Return the [x, y] coordinate for the center point of the cell that contains the specified text.  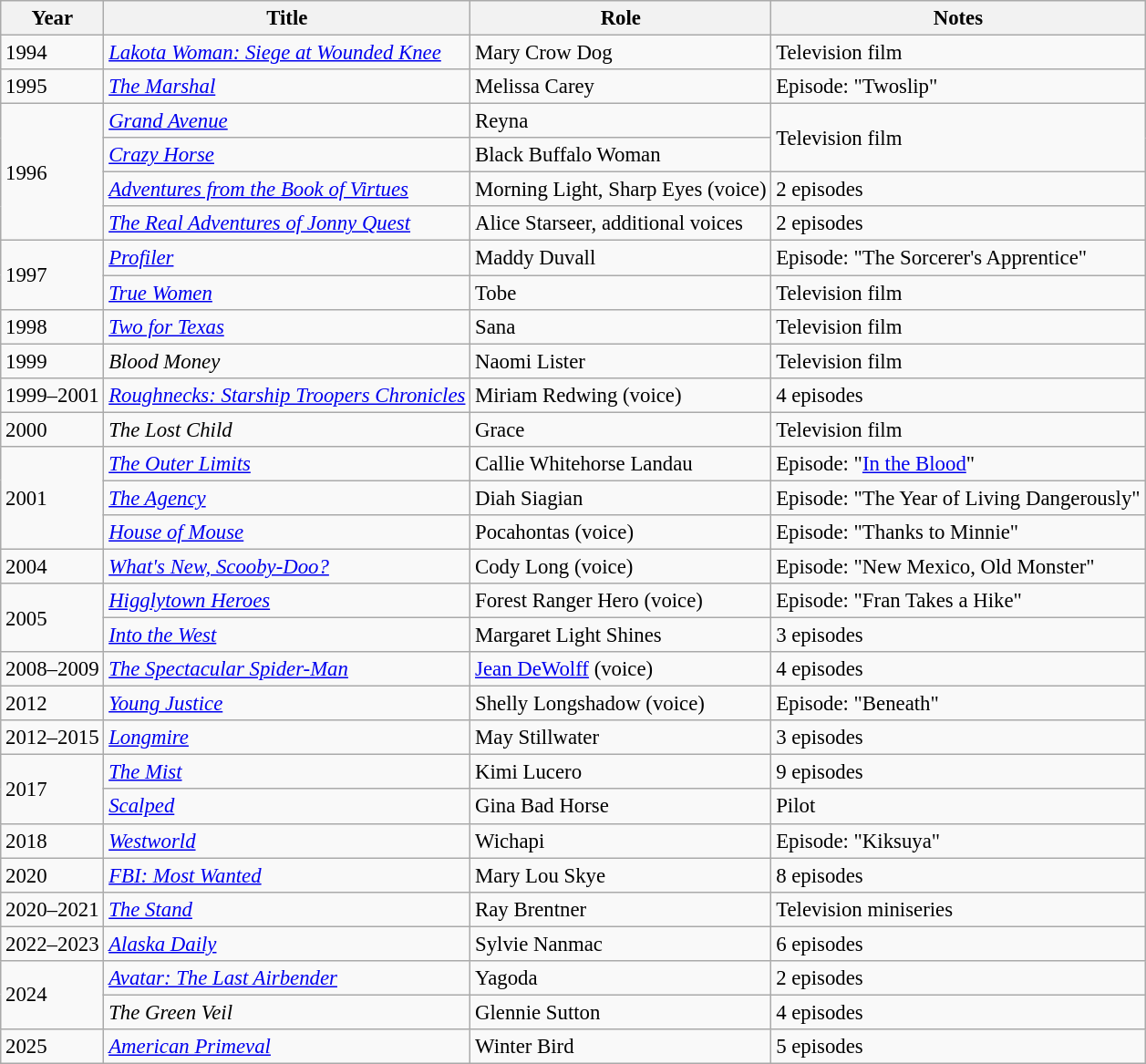
6 episodes [958, 944]
The Spectacular Spider-Man [287, 669]
Diah Siagian [621, 498]
Forest Ranger Hero (voice) [621, 601]
The Stand [287, 909]
Episode: "The Sorcerer's Apprentice" [958, 258]
1998 [53, 326]
Jean DeWolff (voice) [621, 669]
Kimi Lucero [621, 772]
Episode: "New Mexico, Old Monster" [958, 566]
Scalped [287, 807]
Episode: "The Year of Living Dangerously" [958, 498]
Lakota Woman: Siege at Wounded Knee [287, 53]
2020 [53, 875]
House of Mouse [287, 532]
1999 [53, 361]
Winter Bird [621, 1047]
Morning Light, Sharp Eyes (voice) [621, 190]
Gina Bad Horse [621, 807]
Margaret Light Shines [621, 635]
1995 [53, 87]
Yagoda [621, 978]
Wichapi [621, 841]
The Real Adventures of Jonny Quest [287, 223]
Higglytown Heroes [287, 601]
What's New, Scooby-Doo? [287, 566]
2008–2009 [53, 669]
Episode: "Thanks to Minnie" [958, 532]
1999–2001 [53, 395]
2018 [53, 841]
Avatar: The Last Airbender [287, 978]
9 episodes [958, 772]
The Agency [287, 498]
Alice Starseer, additional voices [621, 223]
Shelly Longshadow (voice) [621, 704]
Reyna [621, 121]
The Marshal [287, 87]
Cody Long (voice) [621, 566]
2000 [53, 429]
FBI: Most Wanted [287, 875]
Episode: "Fran Takes a Hike" [958, 601]
True Women [287, 293]
Episode: "Twoslip" [958, 87]
8 episodes [958, 875]
Profiler [287, 258]
Episode: "Kiksuya" [958, 841]
5 episodes [958, 1047]
2020–2021 [53, 909]
Young Justice [287, 704]
The Mist [287, 772]
Tobe [621, 293]
Blood Money [287, 361]
2004 [53, 566]
Mary Crow Dog [621, 53]
2001 [53, 498]
Television miniseries [958, 909]
Grace [621, 429]
Naomi Lister [621, 361]
2005 [53, 618]
Crazy Horse [287, 155]
American Primeval [287, 1047]
Mary Lou Skye [621, 875]
Pilot [958, 807]
Episode: "In the Blood" [958, 464]
Miriam Redwing (voice) [621, 395]
Westworld [287, 841]
Two for Texas [287, 326]
Into the West [287, 635]
2012 [53, 704]
Role [621, 18]
The Lost Child [287, 429]
Pocahontas (voice) [621, 532]
Black Buffalo Woman [621, 155]
2012–2015 [53, 738]
Adventures from the Book of Virtues [287, 190]
Year [53, 18]
1997 [53, 275]
1994 [53, 53]
Longmire [287, 738]
Callie Whitehorse Landau [621, 464]
Roughnecks: Starship Troopers Chronicles [287, 395]
Sana [621, 326]
The Outer Limits [287, 464]
2025 [53, 1047]
Notes [958, 18]
Sylvie Nanmac [621, 944]
Alaska Daily [287, 944]
2024 [53, 996]
Title [287, 18]
2022–2023 [53, 944]
The Green Veil [287, 1012]
1996 [53, 172]
Ray Brentner [621, 909]
Episode: "Beneath" [958, 704]
2017 [53, 790]
Melissa Carey [621, 87]
Grand Avenue [287, 121]
Glennie Sutton [621, 1012]
Maddy Duvall [621, 258]
May Stillwater [621, 738]
